From the cell containing the given text, extract its center point as (x, y) coordinate. 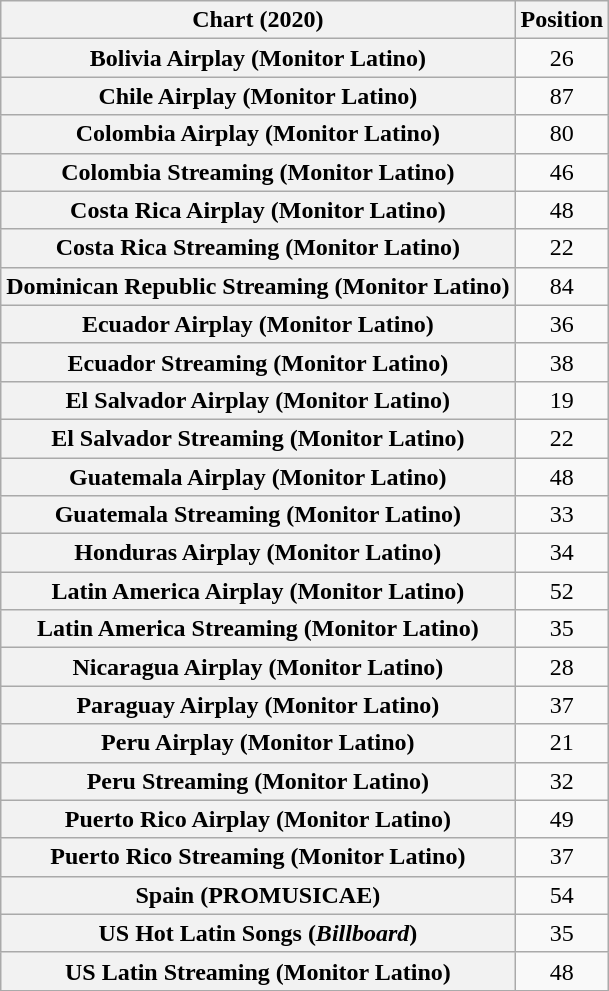
54 (562, 895)
Costa Rica Streaming (Monitor Latino) (258, 248)
El Salvador Streaming (Monitor Latino) (258, 438)
Dominican Republic Streaming (Monitor Latino) (258, 286)
Chile Airplay (Monitor Latino) (258, 96)
Guatemala Airplay (Monitor Latino) (258, 477)
Bolivia Airplay (Monitor Latino) (258, 58)
Position (562, 20)
34 (562, 553)
US Hot Latin Songs (Billboard) (258, 933)
Ecuador Airplay (Monitor Latino) (258, 324)
Guatemala Streaming (Monitor Latino) (258, 515)
33 (562, 515)
Peru Streaming (Monitor Latino) (258, 781)
87 (562, 96)
49 (562, 819)
Spain (PROMUSICAE) (258, 895)
28 (562, 667)
Costa Rica Airplay (Monitor Latino) (258, 210)
Latin America Streaming (Monitor Latino) (258, 629)
Puerto Rico Airplay (Monitor Latino) (258, 819)
Colombia Airplay (Monitor Latino) (258, 134)
Paraguay Airplay (Monitor Latino) (258, 705)
Honduras Airplay (Monitor Latino) (258, 553)
84 (562, 286)
Nicaragua Airplay (Monitor Latino) (258, 667)
Puerto Rico Streaming (Monitor Latino) (258, 857)
80 (562, 134)
Peru Airplay (Monitor Latino) (258, 743)
19 (562, 400)
Colombia Streaming (Monitor Latino) (258, 172)
Chart (2020) (258, 20)
21 (562, 743)
38 (562, 362)
46 (562, 172)
52 (562, 591)
32 (562, 781)
Ecuador Streaming (Monitor Latino) (258, 362)
US Latin Streaming (Monitor Latino) (258, 971)
26 (562, 58)
Latin America Airplay (Monitor Latino) (258, 591)
36 (562, 324)
El Salvador Airplay (Monitor Latino) (258, 400)
